For the text-containing cell, return its midpoint in [x, y] coordinate format. 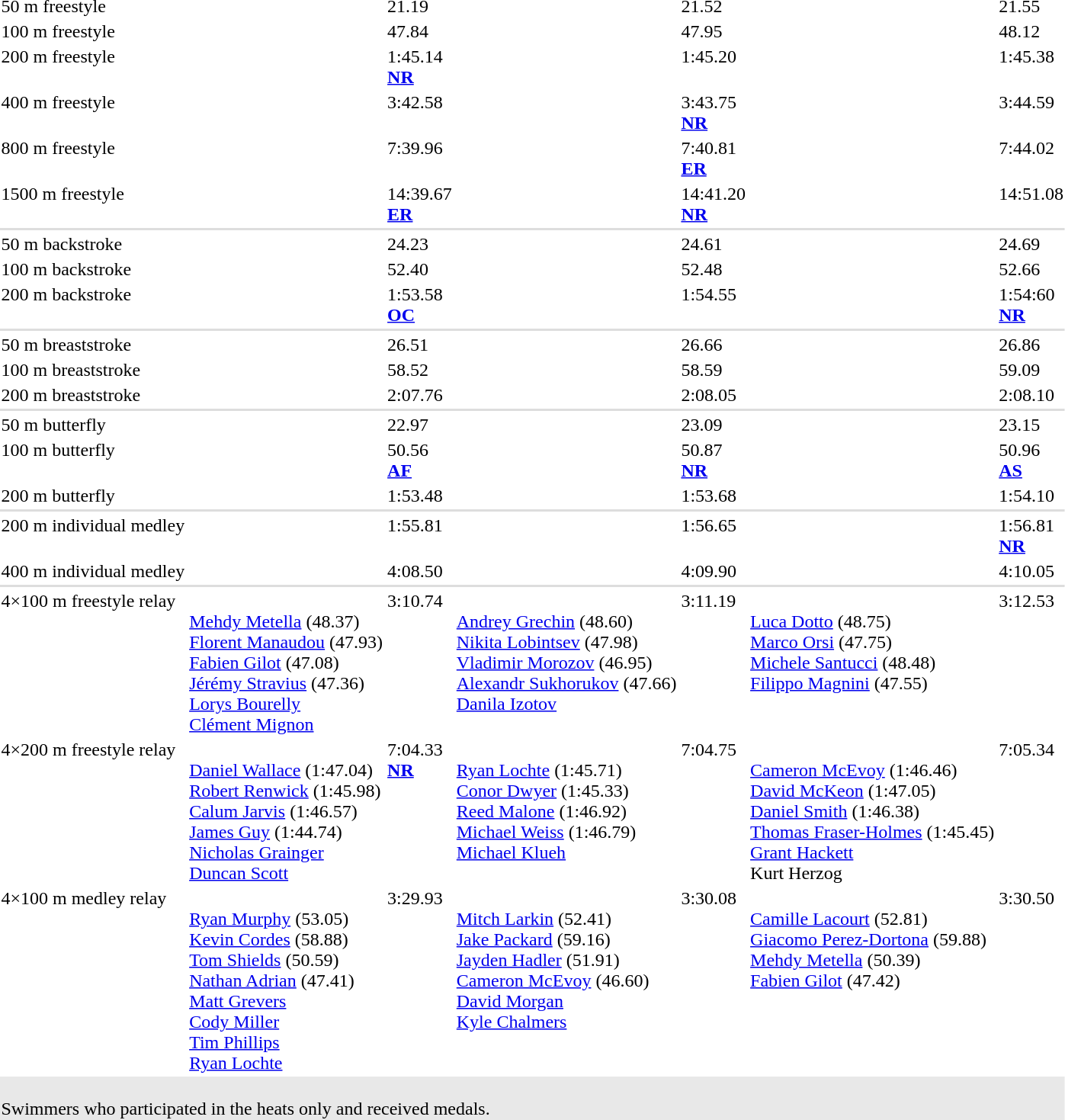
24.61 [714, 244]
4:09.90 [714, 571]
200 m freestyle [93, 67]
800 m freestyle [93, 159]
4:10.05 [1031, 571]
58.52 [420, 370]
100 m breaststroke [93, 370]
Mehdy Metella (48.37)Florent Manaudou (47.93)Fabien Gilot (47.08)Jérémy Stravius (47.36)Lorys BourellyClément Mignon [287, 663]
1:45.20 [714, 67]
3:30.08 [714, 980]
7:04.75 [714, 811]
200 m butterfly [93, 496]
1:53.68 [714, 496]
22.97 [420, 425]
50.96AS [1031, 461]
1:45.38 [1031, 67]
26.51 [420, 345]
Luca Dotto (48.75)Marco Orsi (47.75)Michele Santucci (48.48)Filippo Magnini (47.55) [872, 663]
1500 m freestyle [93, 204]
4×100 m freestyle relay [93, 663]
400 m freestyle [93, 113]
47.84 [420, 31]
100 m freestyle [93, 31]
50 m backstroke [93, 244]
3:29.93 [420, 980]
2:08.10 [1031, 395]
52.66 [1031, 269]
Swimmers who participated in the heats only and received medals. [532, 1098]
100 m backstroke [93, 269]
Camille Lacourt (52.81)Giacomo Perez-Dortona (59.88)Mehdy Metella (50.39)Fabien Gilot (47.42) [872, 980]
7:39.96 [420, 159]
23.09 [714, 425]
47.95 [714, 31]
200 m breaststroke [93, 395]
2:08.05 [714, 395]
7:04.33NR [420, 811]
3:12.53 [1031, 663]
50 m breaststroke [93, 345]
3:44.59 [1031, 113]
4×100 m medley relay [93, 980]
48.12 [1031, 31]
3:42.58 [420, 113]
26.86 [1031, 345]
1:54:60NR [1031, 305]
52.40 [420, 269]
1:54.10 [1031, 496]
58.59 [714, 370]
200 m individual medley [93, 535]
400 m individual medley [93, 571]
23.15 [1031, 425]
1:45.14NR [420, 67]
100 m butterfly [93, 461]
50 m butterfly [93, 425]
24.69 [1031, 244]
2:07.76 [420, 395]
50.56AF [420, 461]
Cameron McEvoy (1:46.46)David McKeon (1:47.05)Daniel Smith (1:46.38)Thomas Fraser-Holmes (1:45.45)Grant HackettKurt Herzog [872, 811]
7:05.34 [1031, 811]
7:40.81ER [714, 159]
3:11.19 [714, 663]
1:53.58OC [420, 305]
24.23 [420, 244]
3:43.75NR [714, 113]
1:53.48 [420, 496]
Ryan Murphy (53.05)Kevin Cordes (58.88)Tom Shields (50.59)Nathan Adrian (47.41)Matt GreversCody MillerTim PhillipsRyan Lochte [287, 980]
Daniel Wallace (1:47.04)Robert Renwick (1:45.98)Calum Jarvis (1:46.57)James Guy (1:44.74)Nicholas GraingerDuncan Scott [287, 811]
7:44.02 [1031, 159]
26.66 [714, 345]
Ryan Lochte (1:45.71)Conor Dwyer (1:45.33)Reed Malone (1:46.92)Michael Weiss (1:46.79)Michael Klueh [566, 811]
14:41.20NR [714, 204]
1:56.65 [714, 535]
14:39.67ER [420, 204]
200 m backstroke [93, 305]
50.87NR [714, 461]
3:30.50 [1031, 980]
59.09 [1031, 370]
Mitch Larkin (52.41)Jake Packard (59.16)Jayden Hadler (51.91)Cameron McEvoy (46.60)David MorganKyle Chalmers [566, 980]
3:10.74 [420, 663]
Andrey Grechin (48.60)Nikita Lobintsev (47.98)Vladimir Morozov (46.95)Alexandr Sukhorukov (47.66)Danila Izotov [566, 663]
4:08.50 [420, 571]
52.48 [714, 269]
1:56.81NR [1031, 535]
1:55.81 [420, 535]
4×200 m freestyle relay [93, 811]
14:51.08 [1031, 204]
1:54.55 [714, 305]
